Extract the (X, Y) coordinate from the center of the cell holding the provided text.  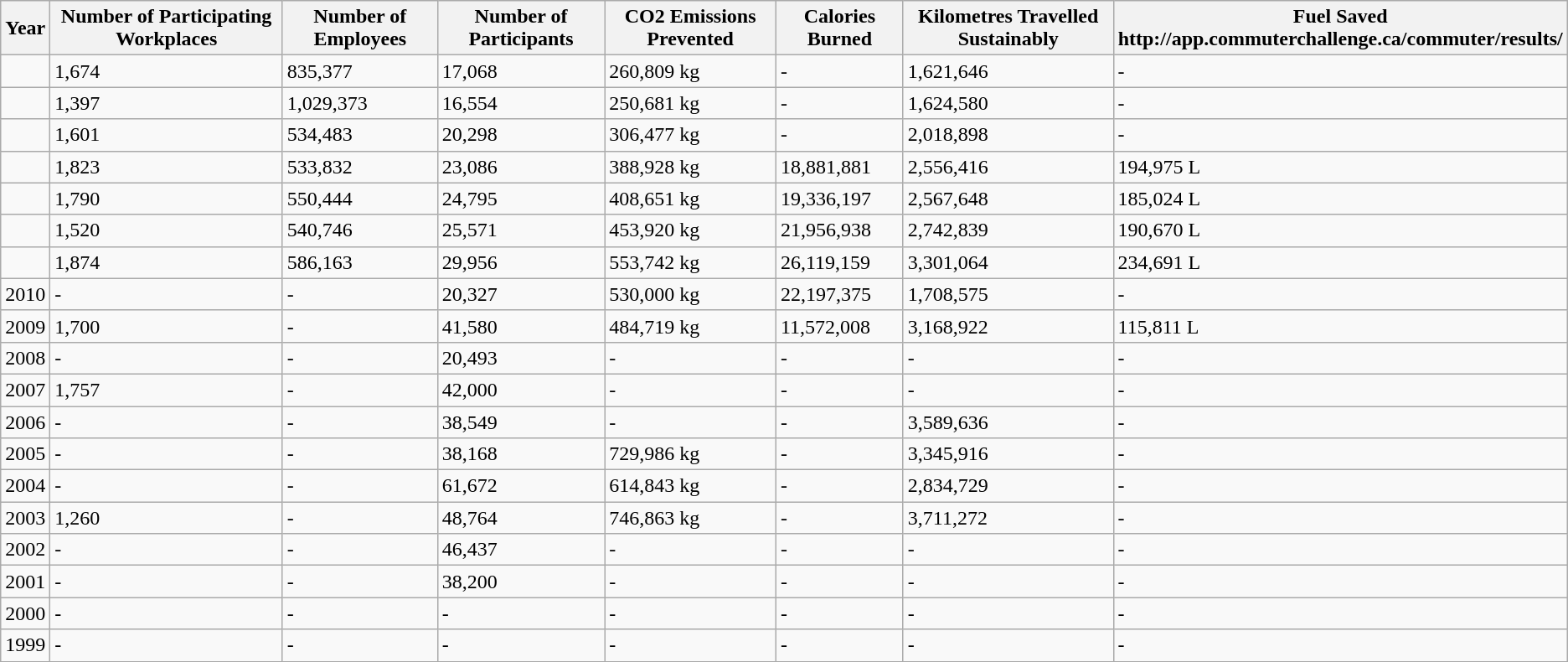
3,589,636 (1008, 422)
1999 (25, 645)
115,811 L (1340, 326)
26,119,159 (839, 262)
Number of Employees (360, 28)
1,674 (167, 71)
586,163 (360, 262)
2007 (25, 390)
2000 (25, 613)
22,197,375 (839, 294)
2,742,839 (1008, 230)
2001 (25, 582)
306,477 kg (690, 135)
1,029,373 (360, 103)
250,681 kg (690, 103)
1,520 (167, 230)
1,624,580 (1008, 103)
2,556,416 (1008, 167)
29,956 (521, 262)
2010 (25, 294)
2,834,729 (1008, 486)
Fuel Savedhttp://app.commuterchallenge.ca/commuter/results/ (1340, 28)
38,549 (521, 422)
CO2 Emissions Prevented (690, 28)
1,708,575 (1008, 294)
2009 (25, 326)
46,437 (521, 550)
24,795 (521, 199)
21,956,938 (839, 230)
38,168 (521, 454)
2,567,648 (1008, 199)
Calories Burned (839, 28)
534,483 (360, 135)
19,336,197 (839, 199)
3,345,916 (1008, 454)
540,746 (360, 230)
453,920 kg (690, 230)
2004 (25, 486)
388,928 kg (690, 167)
1,621,646 (1008, 71)
3,301,064 (1008, 262)
484,719 kg (690, 326)
1,757 (167, 390)
746,863 kg (690, 518)
2006 (25, 422)
1,700 (167, 326)
260,809 kg (690, 71)
1,790 (167, 199)
Number of Participants (521, 28)
Number of Participating Workplaces (167, 28)
61,672 (521, 486)
2003 (25, 518)
408,651 kg (690, 199)
2002 (25, 550)
1,874 (167, 262)
729,986 kg (690, 454)
530,000 kg (690, 294)
16,554 (521, 103)
20,327 (521, 294)
3,711,272 (1008, 518)
2008 (25, 358)
3,168,922 (1008, 326)
17,068 (521, 71)
2005 (25, 454)
1,260 (167, 518)
835,377 (360, 71)
11,572,008 (839, 326)
550,444 (360, 199)
48,764 (521, 518)
553,742 kg (690, 262)
1,601 (167, 135)
Kilometres Travelled Sustainably (1008, 28)
Year (25, 28)
2,018,898 (1008, 135)
42,000 (521, 390)
41,580 (521, 326)
25,571 (521, 230)
614,843 kg (690, 486)
1,397 (167, 103)
185,024 L (1340, 199)
23,086 (521, 167)
20,298 (521, 135)
1,823 (167, 167)
194,975 L (1340, 167)
20,493 (521, 358)
533,832 (360, 167)
190,670 L (1340, 230)
18,881,881 (839, 167)
234,691 L (1340, 262)
38,200 (521, 582)
